From the cell containing the given text, extract its center point as (X, Y) coordinate. 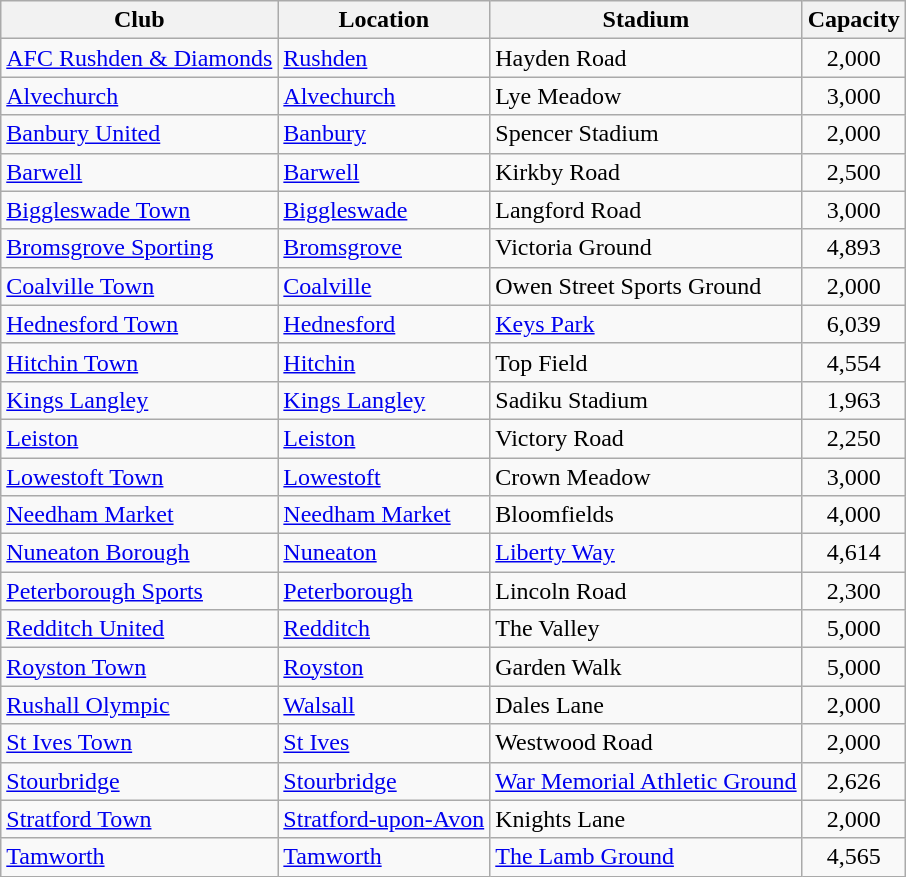
2,626 (854, 781)
1,963 (854, 400)
2,500 (854, 172)
Lye Meadow (646, 96)
Location (384, 20)
The Lamb Ground (646, 857)
Peterborough Sports (140, 591)
AFC Rushden & Diamonds (140, 58)
Rushden (384, 58)
Redditch (384, 629)
The Valley (646, 629)
4,893 (854, 248)
Capacity (854, 20)
Walsall (384, 705)
St Ives Town (140, 743)
Bromsgrove (384, 248)
Royston Town (140, 667)
2,250 (854, 438)
Hednesford Town (140, 324)
Coalville (384, 286)
St Ives (384, 743)
4,554 (854, 362)
Spencer Stadium (646, 134)
Nuneaton Borough (140, 553)
Owen Street Sports Ground (646, 286)
Dales Lane (646, 705)
Sadiku Stadium (646, 400)
Liberty Way (646, 553)
Crown Meadow (646, 477)
Royston (384, 667)
Rushall Olympic (140, 705)
Banbury United (140, 134)
Hayden Road (646, 58)
Bromsgrove Sporting (140, 248)
Westwood Road (646, 743)
Langford Road (646, 210)
Club (140, 20)
Hitchin (384, 362)
Victory Road (646, 438)
2,300 (854, 591)
Victoria Ground (646, 248)
Lincoln Road (646, 591)
Garden Walk (646, 667)
4,000 (854, 515)
Kirkby Road (646, 172)
6,039 (854, 324)
Nuneaton (384, 553)
Stratford Town (140, 819)
Keys Park (646, 324)
Biggleswade (384, 210)
Top Field (646, 362)
Stratford-upon-Avon (384, 819)
Knights Lane (646, 819)
Bloomfields (646, 515)
Hednesford (384, 324)
Banbury (384, 134)
Stadium (646, 20)
4,614 (854, 553)
Biggleswade Town (140, 210)
Redditch United (140, 629)
Peterborough (384, 591)
Lowestoft (384, 477)
4,565 (854, 857)
War Memorial Athletic Ground (646, 781)
Hitchin Town (140, 362)
Lowestoft Town (140, 477)
Coalville Town (140, 286)
